Search for the cell housing the specified text and yield its (x, y) center coordinate. 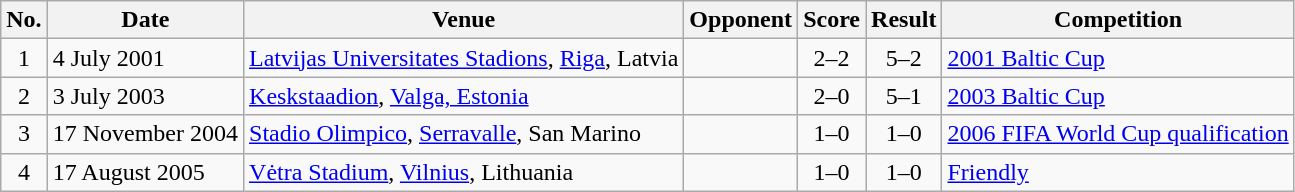
3 July 2003 (145, 96)
2 (24, 96)
4 (24, 172)
Vėtra Stadium, Vilnius, Lithuania (464, 172)
Result (904, 20)
Keskstaadion, Valga, Estonia (464, 96)
2–2 (832, 58)
5–2 (904, 58)
3 (24, 134)
No. (24, 20)
2003 Baltic Cup (1118, 96)
4 July 2001 (145, 58)
Latvijas Universitates Stadions, Riga, Latvia (464, 58)
Venue (464, 20)
Score (832, 20)
Opponent (741, 20)
2–0 (832, 96)
Date (145, 20)
17 August 2005 (145, 172)
17 November 2004 (145, 134)
Stadio Olimpico, Serravalle, San Marino (464, 134)
5–1 (904, 96)
Competition (1118, 20)
2006 FIFA World Cup qualification (1118, 134)
1 (24, 58)
2001 Baltic Cup (1118, 58)
Friendly (1118, 172)
